Output the (X, Y) coordinate of the center of the cell containing the given text.  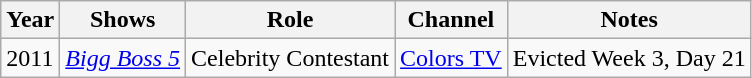
Celebrity Contestant (290, 58)
Notes (629, 20)
Year (30, 20)
Evicted Week 3, Day 21 (629, 58)
Bigg Boss 5 (123, 58)
Channel (452, 20)
2011 (30, 58)
Colors TV (452, 58)
Role (290, 20)
Shows (123, 20)
